Scan for the cell matching the given text and deliver its (X, Y) coordinate at center. 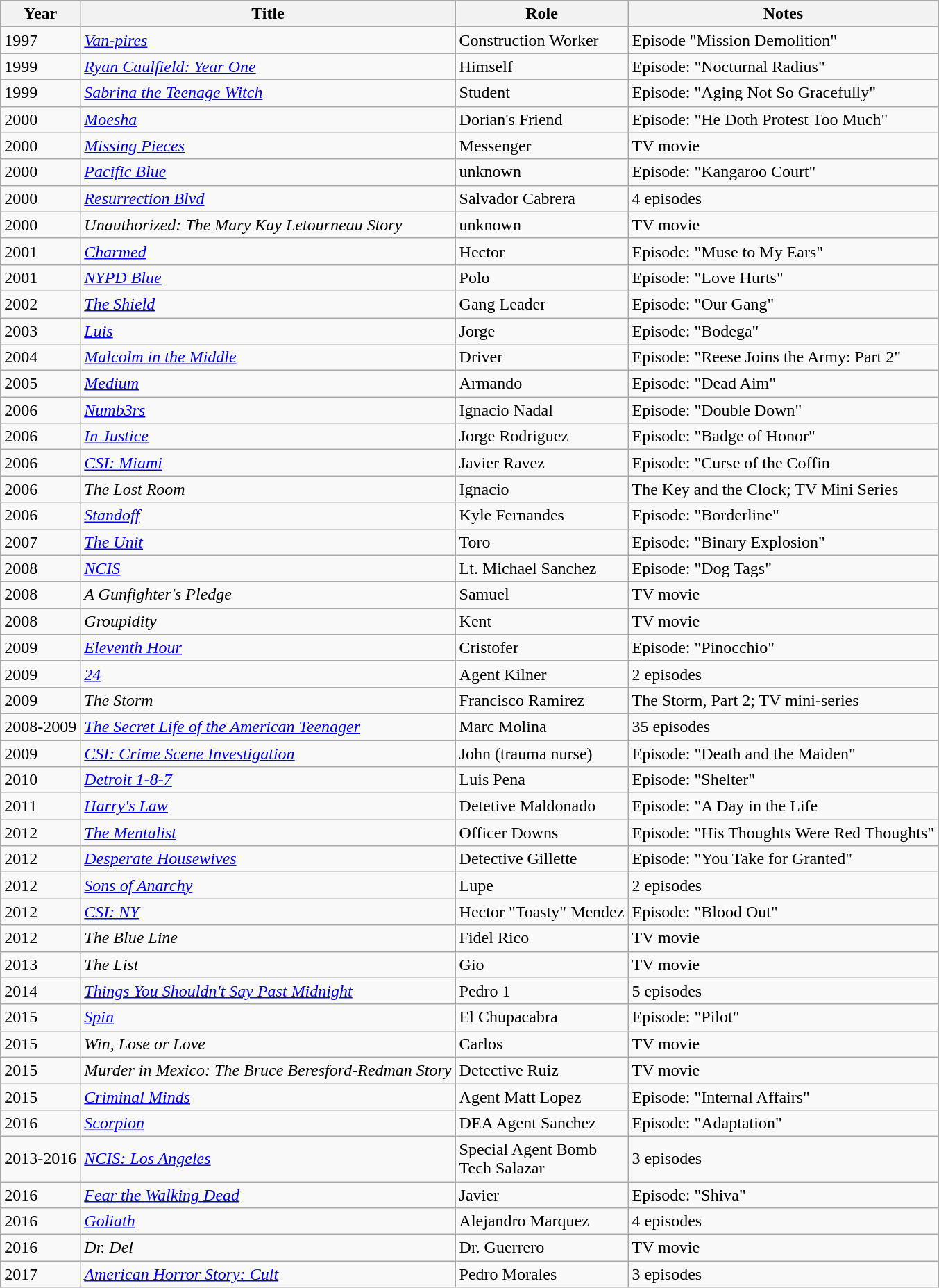
Episode: "Borderline" (783, 516)
Charmed (268, 251)
Luis (268, 331)
Episode: "Double Down" (783, 410)
Officer Downs (541, 833)
The Unit (268, 542)
Armando (541, 384)
Episode: "A Day in the Life (783, 806)
Episode "Mission Demolition" (783, 40)
The Key and the Clock; TV Mini Series (783, 489)
Luis Pena (541, 780)
The Mentalist (268, 833)
The Shield (268, 304)
Ignacio (541, 489)
Resurrection Blvd (268, 198)
Lt. Michael Sanchez (541, 568)
Episode: "Pinocchio" (783, 647)
Samuel (541, 595)
Dr. Guerrero (541, 1248)
Ignacio Nadal (541, 410)
Polo (541, 278)
Standoff (268, 516)
Gio (541, 965)
Episode: "Death and the Maiden" (783, 753)
Detective Ruiz (541, 1070)
2005 (40, 384)
Fidel Rico (541, 938)
2013 (40, 965)
2011 (40, 806)
Desperate Housewives (268, 859)
Episode: "Our Gang" (783, 304)
35 episodes (783, 727)
El Chupacabra (541, 1017)
Detroit 1-8-7 (268, 780)
2017 (40, 1274)
CSI: Miami (268, 463)
The Blue Line (268, 938)
Episode: "Aging Not So Gracefully" (783, 93)
In Justice (268, 437)
Carlos (541, 1044)
Dorian's Friend (541, 119)
2003 (40, 331)
The Lost Room (268, 489)
Win, Lose or Love (268, 1044)
Episode: "Kangaroo Court" (783, 172)
Episode: "Dog Tags" (783, 568)
Episode: "Blood Out" (783, 912)
Missing Pieces (268, 146)
Numb3rs (268, 410)
Episode: "Reese Joins the Army: Part 2" (783, 357)
Episode: "Badge of Honor" (783, 437)
Javier (541, 1194)
NCIS: Los Angeles (268, 1159)
A Gunfighter's Pledge (268, 595)
Eleventh Hour (268, 647)
The Storm (268, 700)
Spin (268, 1017)
DEA Agent Sanchez (541, 1123)
Cristofer (541, 647)
Himself (541, 67)
Episode: "Curse of the Coffin (783, 463)
Student (541, 93)
Episode: "Muse to My Ears" (783, 251)
Episode: "Adaptation" (783, 1123)
Marc Molina (541, 727)
Salvador Cabrera (541, 198)
Episode: "His Thoughts Were Red Thoughts" (783, 833)
Criminal Minds (268, 1096)
2002 (40, 304)
2010 (40, 780)
2013-2016 (40, 1159)
NCIS (268, 568)
The List (268, 965)
The Storm, Part 2; TV mini-series (783, 700)
Kyle Fernandes (541, 516)
Episode: "Pilot" (783, 1017)
Pacific Blue (268, 172)
Role (541, 14)
Sons of Anarchy (268, 885)
Episode: "Love Hurts" (783, 278)
The Secret Life of the American Teenager (268, 727)
1997 (40, 40)
Pedro 1 (541, 991)
Hector (541, 251)
Fear the Walking Dead (268, 1194)
Episode: "Shiva" (783, 1194)
Lupe (541, 885)
Toro (541, 542)
Agent Matt Lopez (541, 1096)
Groupidity (268, 621)
Jorge Rodriguez (541, 437)
Jorge (541, 331)
Agent Kilner (541, 674)
CSI: NY (268, 912)
Episode: "You Take for Granted" (783, 859)
Pedro Morales (541, 1274)
Episode: "Dead Aim" (783, 384)
Unauthorized: The Mary Kay Letourneau Story (268, 225)
2008-2009 (40, 727)
Detetive Maldonado (541, 806)
Goliath (268, 1221)
Francisco Ramirez (541, 700)
Episode: "Bodega" (783, 331)
Notes (783, 14)
Things You Shouldn't Say Past Midnight (268, 991)
Dr. Del (268, 1248)
Episode: "Binary Explosion" (783, 542)
Episode: "Nocturnal Radius" (783, 67)
Year (40, 14)
Episode: "He Doth Protest Too Much" (783, 119)
2014 (40, 991)
Medium (268, 384)
24 (268, 674)
Javier Ravez (541, 463)
2007 (40, 542)
NYPD Blue (268, 278)
Alejandro Marquez (541, 1221)
Messenger (541, 146)
Hector "Toasty" Mendez (541, 912)
Ryan Caulfield: Year One (268, 67)
Harry's Law (268, 806)
Malcolm in the Middle (268, 357)
Sabrina the Teenage Witch (268, 93)
Special Agent BombTech Salazar (541, 1159)
Episode: "Internal Affairs" (783, 1096)
Gang Leader (541, 304)
Episode: "Shelter" (783, 780)
2004 (40, 357)
5 episodes (783, 991)
Detective Gillette (541, 859)
Construction Worker (541, 40)
Scorpion (268, 1123)
Kent (541, 621)
Driver (541, 357)
John (trauma nurse) (541, 753)
American Horror Story: Cult (268, 1274)
Moesha (268, 119)
CSI: Crime Scene Investigation (268, 753)
Title (268, 14)
Murder in Mexico: The Bruce Beresford-Redman Story (268, 1070)
Van-pires (268, 40)
